Capture the cell that displays the provided text and extract its (x, y) central coordinate. 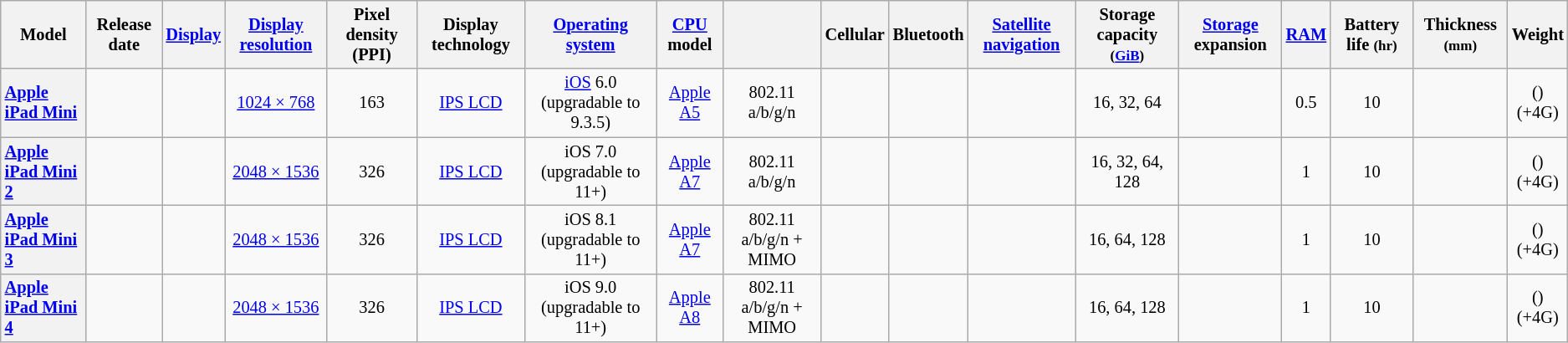
Storage expansion (1231, 34)
0.5 (1306, 103)
Display resolution (276, 34)
Weight (1538, 34)
Release date (124, 34)
Apple iPad Mini (43, 103)
16, 32, 64, 128 (1127, 171)
Apple iPad Mini 3 (43, 239)
Display (194, 34)
16, 32, 64 (1127, 103)
Model (43, 34)
Apple A8 (690, 308)
Apple A5 (690, 103)
Apple iPad Mini 4 (43, 308)
Apple iPad Mini 2 (43, 171)
Bluetooth (928, 34)
Battery life (hr) (1371, 34)
1024 × 768 (276, 103)
163 (372, 103)
Display technology (470, 34)
iOS 9.0 (upgradable to 11+) (590, 308)
Storage capacity (GiB) (1127, 34)
iOS 8.1 (upgradable to 11+) (590, 239)
Thickness (mm) (1460, 34)
Satellite navigation (1021, 34)
iOS 6.0 (upgradable to 9.3.5) (590, 103)
iOS 7.0 (upgradable to 11+) (590, 171)
RAM (1306, 34)
CPU model (690, 34)
Operating system (590, 34)
Pixel density (PPI) (372, 34)
Cellular (855, 34)
